Identify which cell holds the provided text, then report its [X, Y] central coordinate. 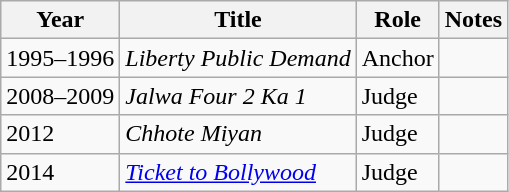
Title [238, 20]
Year [60, 20]
2014 [60, 172]
Role [398, 20]
1995–1996 [60, 58]
Ticket to Bollywood [238, 172]
Notes [473, 20]
Jalwa Four 2 Ka 1 [238, 96]
Anchor [398, 58]
Chhote Miyan [238, 134]
Liberty Public Demand [238, 58]
2012 [60, 134]
2008–2009 [60, 96]
